Detect which cell encompasses the target text, then output its (x, y) center coordinate. 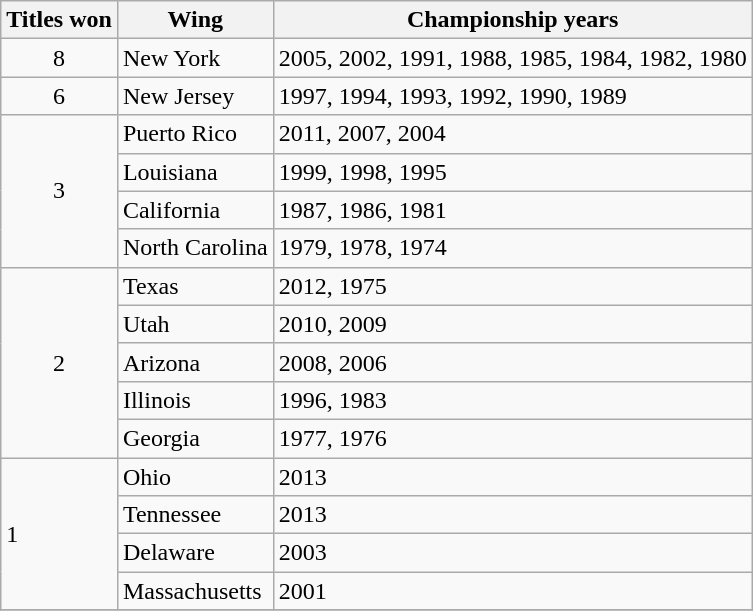
1 (60, 534)
Titles won (60, 20)
3 (60, 191)
1987, 1986, 1981 (512, 210)
Louisiana (195, 172)
New Jersey (195, 96)
New York (195, 58)
2 (60, 362)
8 (60, 58)
Tennessee (195, 515)
North Carolina (195, 248)
Puerto Rico (195, 134)
2001 (512, 591)
Texas (195, 286)
2005, 2002, 1991, 1988, 1985, 1984, 1982, 1980 (512, 58)
1999, 1998, 1995 (512, 172)
California (195, 210)
1979, 1978, 1974 (512, 248)
1977, 1976 (512, 438)
Delaware (195, 553)
2003 (512, 553)
Illinois (195, 400)
Massachusetts (195, 591)
Arizona (195, 362)
Ohio (195, 477)
2010, 2009 (512, 324)
Utah (195, 324)
Wing (195, 20)
6 (60, 96)
2008, 2006 (512, 362)
Georgia (195, 438)
2011, 2007, 2004 (512, 134)
1996, 1983 (512, 400)
Championship years (512, 20)
1997, 1994, 1993, 1992, 1990, 1989 (512, 96)
2012, 1975 (512, 286)
